For the text-containing cell, return its midpoint in [X, Y] coordinate format. 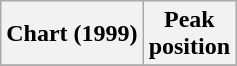
Chart (1999) [72, 34]
Peakposition [189, 34]
